Search for the cell housing the specified text and yield its (X, Y) center coordinate. 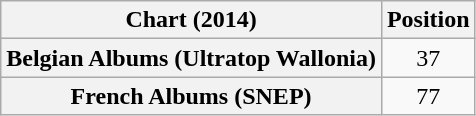
37 (428, 58)
French Albums (SNEP) (192, 96)
Position (428, 20)
Chart (2014) (192, 20)
77 (428, 96)
Belgian Albums (Ultratop Wallonia) (192, 58)
